For the text-containing cell, return its midpoint in (x, y) coordinate format. 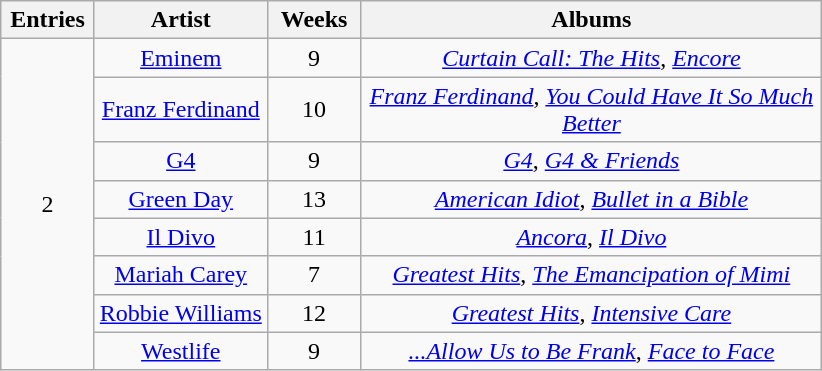
Entries (48, 20)
Il Divo (180, 237)
Eminem (180, 58)
7 (314, 275)
American Idiot, Bullet in a Bible (592, 199)
Westlife (180, 351)
G4 (180, 161)
10 (314, 110)
13 (314, 199)
Weeks (314, 20)
12 (314, 313)
Albums (592, 20)
Mariah Carey (180, 275)
Greatest Hits, The Emancipation of Mimi (592, 275)
11 (314, 237)
...Allow Us to Be Frank, Face to Face (592, 351)
G4, G4 & Friends (592, 161)
Franz Ferdinand (180, 110)
Artist (180, 20)
Curtain Call: The Hits, Encore (592, 58)
2 (48, 205)
Franz Ferdinand, You Could Have It So Much Better (592, 110)
Green Day (180, 199)
Greatest Hits, Intensive Care (592, 313)
Ancora, Il Divo (592, 237)
Robbie Williams (180, 313)
